Return the [X, Y] coordinate for the center point of the cell that contains the specified text.  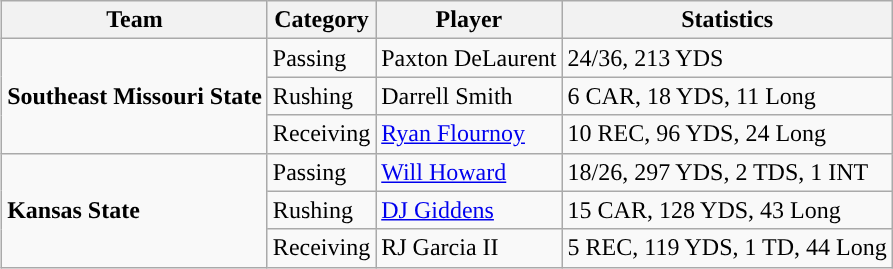
Will Howard [469, 172]
18/26, 297 YDS, 2 TDS, 1 INT [727, 172]
Category [321, 20]
Kansas State [135, 210]
10 REC, 96 YDS, 24 Long [727, 134]
Statistics [727, 20]
Team [135, 20]
Darrell Smith [469, 96]
Player [469, 20]
6 CAR, 18 YDS, 11 Long [727, 96]
5 REC, 119 YDS, 1 TD, 44 Long [727, 248]
Ryan Flournoy [469, 134]
Paxton DeLaurent [469, 58]
DJ Giddens [469, 210]
24/36, 213 YDS [727, 58]
15 CAR, 128 YDS, 43 Long [727, 210]
Southeast Missouri State [135, 96]
RJ Garcia II [469, 248]
